Capture the cell that displays the provided text and extract its [x, y] central coordinate. 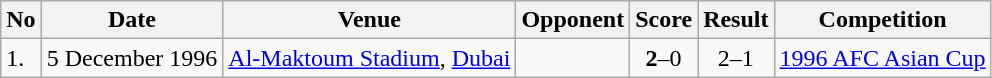
2–0 [664, 58]
Date [132, 20]
No [21, 20]
Al-Maktoum Stadium, Dubai [370, 58]
1996 AFC Asian Cup [882, 58]
2–1 [736, 58]
Result [736, 20]
5 December 1996 [132, 58]
Venue [370, 20]
1. [21, 58]
Score [664, 20]
Opponent [573, 20]
Competition [882, 20]
